Extract the [X, Y] coordinate from the center of the cell holding the provided text.  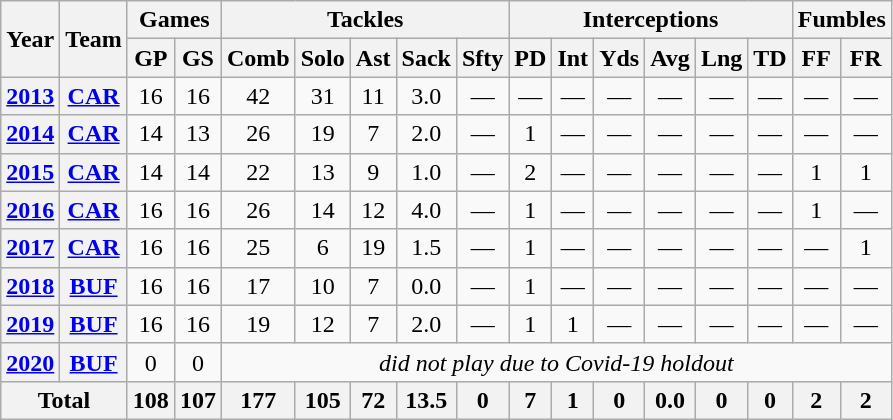
Total [64, 400]
2020 [30, 362]
Sack [426, 58]
Avg [670, 58]
31 [322, 96]
2015 [30, 172]
2014 [30, 134]
PD [530, 58]
Lng [721, 58]
4.0 [426, 210]
2013 [30, 96]
2019 [30, 324]
1.0 [426, 172]
Year [30, 39]
9 [373, 172]
Fumbles [842, 20]
3.0 [426, 96]
1.5 [426, 248]
GP [150, 58]
42 [258, 96]
Solo [322, 58]
22 [258, 172]
Games [174, 20]
Interceptions [650, 20]
Tackles [364, 20]
2018 [30, 286]
Ast [373, 58]
FR [866, 58]
25 [258, 248]
6 [322, 248]
TD [770, 58]
Team [94, 39]
13.5 [426, 400]
72 [373, 400]
Int [573, 58]
did not play due to Covid-19 holdout [556, 362]
2017 [30, 248]
Yds [620, 58]
Sfty [482, 58]
FF [816, 58]
17 [258, 286]
Comb [258, 58]
2016 [30, 210]
177 [258, 400]
11 [373, 96]
108 [150, 400]
10 [322, 286]
105 [322, 400]
107 [198, 400]
GS [198, 58]
